Extract the (x, y) coordinate from the center of the cell holding the provided text.  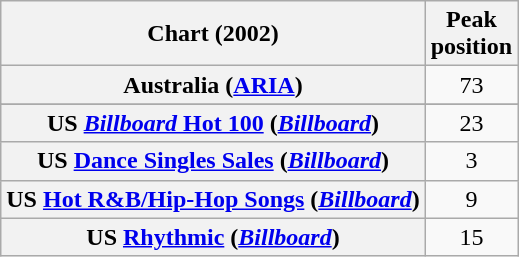
23 (471, 123)
Australia (ARIA) (213, 85)
Chart (2002) (213, 34)
3 (471, 161)
US Billboard Hot 100 (Billboard) (213, 123)
15 (471, 237)
9 (471, 199)
US Hot R&B/Hip-Hop Songs (Billboard) (213, 199)
73 (471, 85)
US Dance Singles Sales (Billboard) (213, 161)
Peakposition (471, 34)
US Rhythmic (Billboard) (213, 237)
